Return the [X, Y] coordinate for the center point of the cell that contains the specified text.  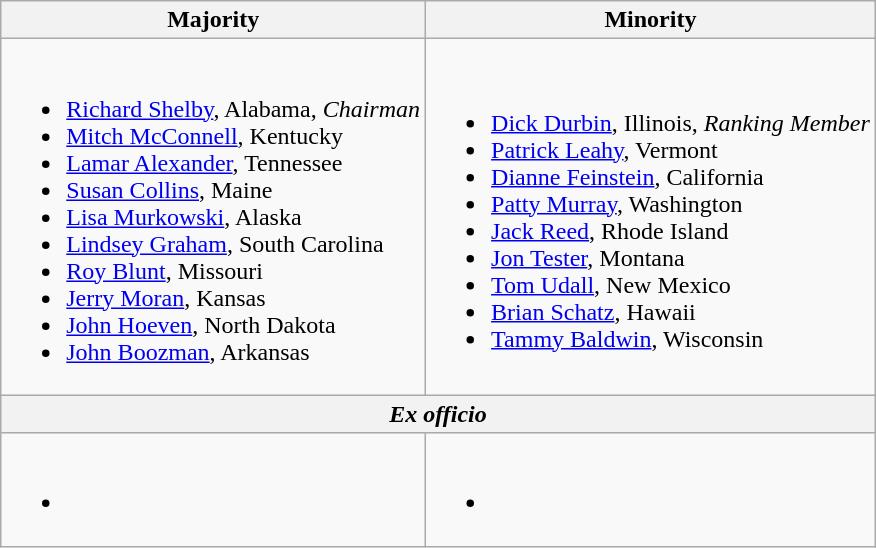
Minority [651, 20]
Ex officio [438, 414]
Majority [214, 20]
